Determine the [x, y] coordinate at the center of the cell enclosing the given text.  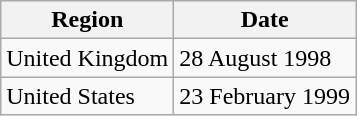
Date [265, 20]
United States [88, 96]
United Kingdom [88, 58]
28 August 1998 [265, 58]
23 February 1999 [265, 96]
Region [88, 20]
